Locate the cell with the specified text and output its (X, Y) center coordinate. 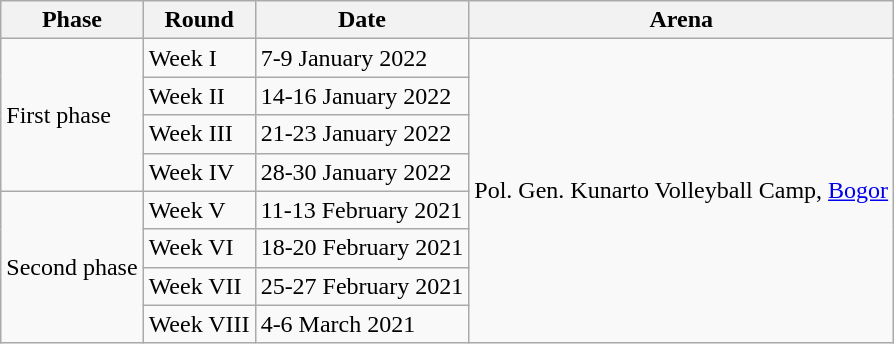
First phase (72, 115)
11-13 February 2021 (362, 210)
21-23 January 2022 (362, 134)
14-16 January 2022 (362, 96)
Phase (72, 20)
Week II (199, 96)
18-20 February 2021 (362, 248)
Second phase (72, 267)
Date (362, 20)
Week IV (199, 172)
Week I (199, 58)
Round (199, 20)
Week V (199, 210)
25-27 February 2021 (362, 286)
Week VIII (199, 324)
Pol. Gen. Kunarto Volleyball Camp, Bogor (682, 191)
7-9 January 2022 (362, 58)
Week VI (199, 248)
Week VII (199, 286)
4-6 March 2021 (362, 324)
28-30 January 2022 (362, 172)
Week III (199, 134)
Arena (682, 20)
